Identify which cell holds the provided text, then report its [x, y] central coordinate. 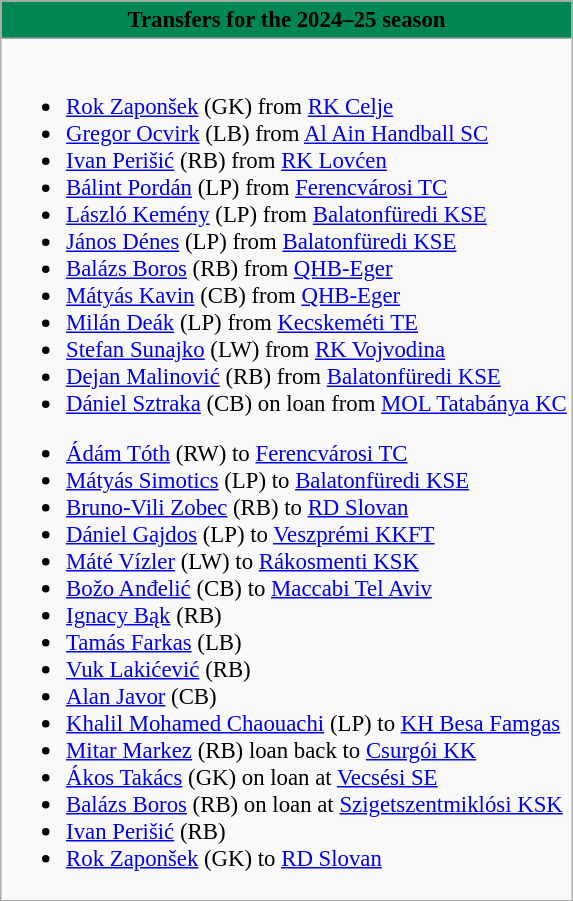
Transfers for the 2024–25 season [286, 20]
